Output the [x, y] coordinate of the center of the cell containing the given text.  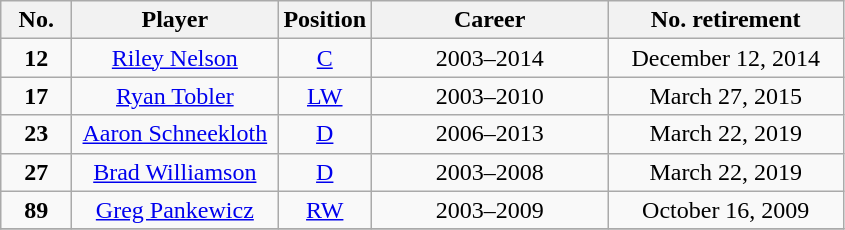
2006–2013 [490, 134]
LW [325, 96]
23 [36, 134]
2003–2008 [490, 172]
C [325, 58]
89 [36, 210]
2003–2014 [490, 58]
27 [36, 172]
Player [175, 20]
Brad Williamson [175, 172]
17 [36, 96]
Greg Pankewicz [175, 210]
Ryan Tobler [175, 96]
Riley Nelson [175, 58]
Aaron Schneekloth [175, 134]
12 [36, 58]
Position [325, 20]
Career [490, 20]
2003–2009 [490, 210]
March 27, 2015 [726, 96]
RW [325, 210]
December 12, 2014 [726, 58]
No. retirement [726, 20]
October 16, 2009 [726, 210]
2003–2010 [490, 96]
No. [36, 20]
